Detect which cell encompasses the target text, then output its (X, Y) center coordinate. 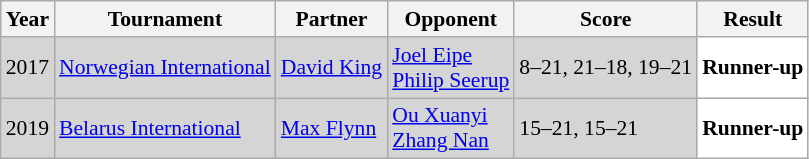
Max Flynn (332, 128)
Belarus International (165, 128)
2019 (28, 128)
2017 (28, 68)
Year (28, 19)
David King (332, 68)
8–21, 21–18, 19–21 (606, 68)
Norwegian International (165, 68)
Tournament (165, 19)
15–21, 15–21 (606, 128)
Joel Eipe Philip Seerup (450, 68)
Result (752, 19)
Ou Xuanyi Zhang Nan (450, 128)
Opponent (450, 19)
Score (606, 19)
Partner (332, 19)
